Extract the [X, Y] coordinate from the center of the cell holding the provided text.  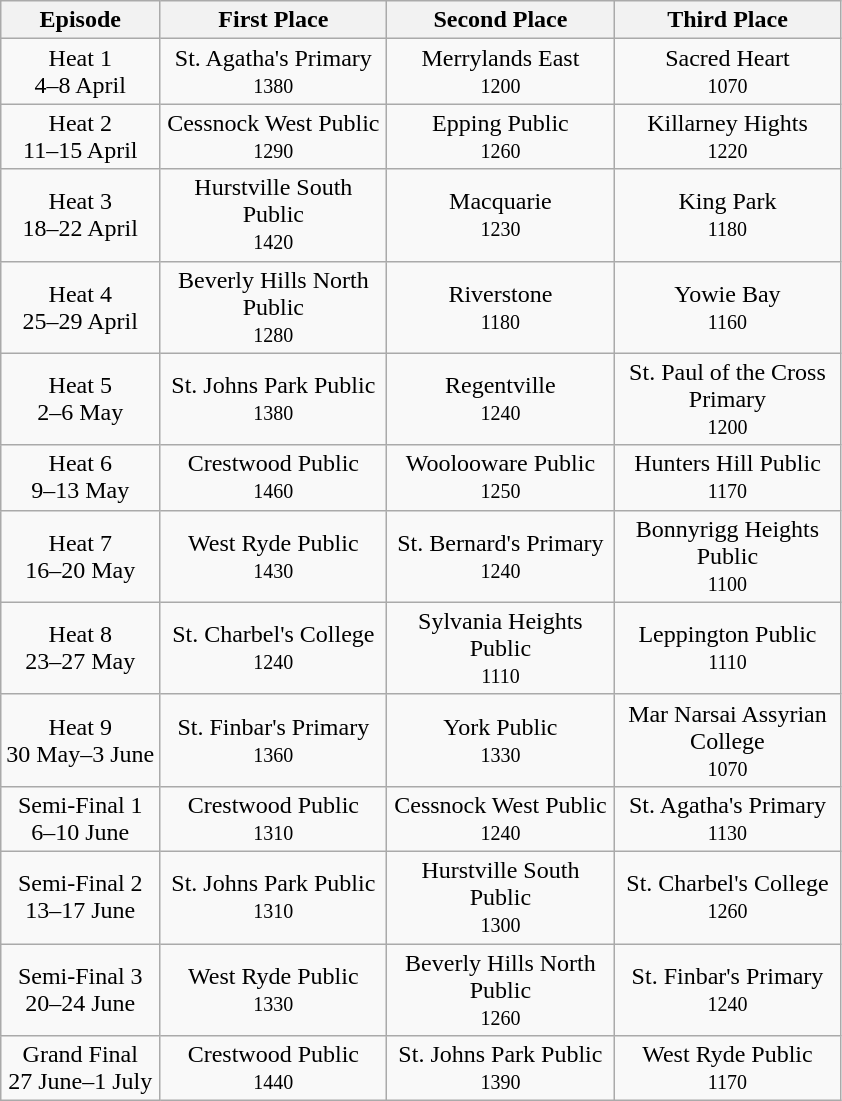
First Place [274, 20]
Heat 425–29 April [80, 307]
Sacred Heart1070 [728, 72]
Heat 716–20 May [80, 556]
Hurstville South Public1420 [274, 215]
Semi-Final 320–24 June [80, 990]
Semi-Final 213–17 June [80, 897]
Heat 823–27 May [80, 648]
York Public1330 [500, 740]
Semi-Final 16–10 June [80, 818]
Second Place [500, 20]
Beverly Hills North Public1280 [274, 307]
Regentville1240 [500, 399]
Beverly Hills North Public1260 [500, 990]
Heat 930 May–3 June [80, 740]
Heat 211–15 April [80, 136]
West Ryde Public1330 [274, 990]
St. Agatha's Primary1380 [274, 72]
St. Johns Park Public1380 [274, 399]
Grand Final27 June–1 July [80, 1068]
Riverstone1180 [500, 307]
St. Johns Park Public1390 [500, 1068]
Heat 52–6 May [80, 399]
Episode [80, 20]
St. Charbel's College1240 [274, 648]
St. Finbar's Primary1240 [728, 990]
Cessnock West Public1290 [274, 136]
Cessnock West Public1240 [500, 818]
Hunters Hill Public1170 [728, 478]
Sylvania Heights Public1110 [500, 648]
Third Place [728, 20]
St. Finbar's Primary1360 [274, 740]
West Ryde Public1170 [728, 1068]
Mar Narsai Assyrian College1070 [728, 740]
Macquarie1230 [500, 215]
St. Johns Park Public1310 [274, 897]
West Ryde Public1430 [274, 556]
Heat 318–22 April [80, 215]
Crestwood Public1310 [274, 818]
Hurstville South Public1300 [500, 897]
Killarney Hights1220 [728, 136]
Leppington Public1110 [728, 648]
Merrylands East1200 [500, 72]
Crestwood Public1460 [274, 478]
Epping Public1260 [500, 136]
Yowie Bay1160 [728, 307]
St. Charbel's College1260 [728, 897]
Woolooware Public1250 [500, 478]
St. Agatha's Primary1130 [728, 818]
Crestwood Public1440 [274, 1068]
King Park1180 [728, 215]
Heat 14–8 April [80, 72]
St. Bernard's Primary1240 [500, 556]
Bonnyrigg Heights Public1100 [728, 556]
Heat 69–13 May [80, 478]
St. Paul of the Cross Primary1200 [728, 399]
